Search for the cell housing the specified text and yield its [X, Y] center coordinate. 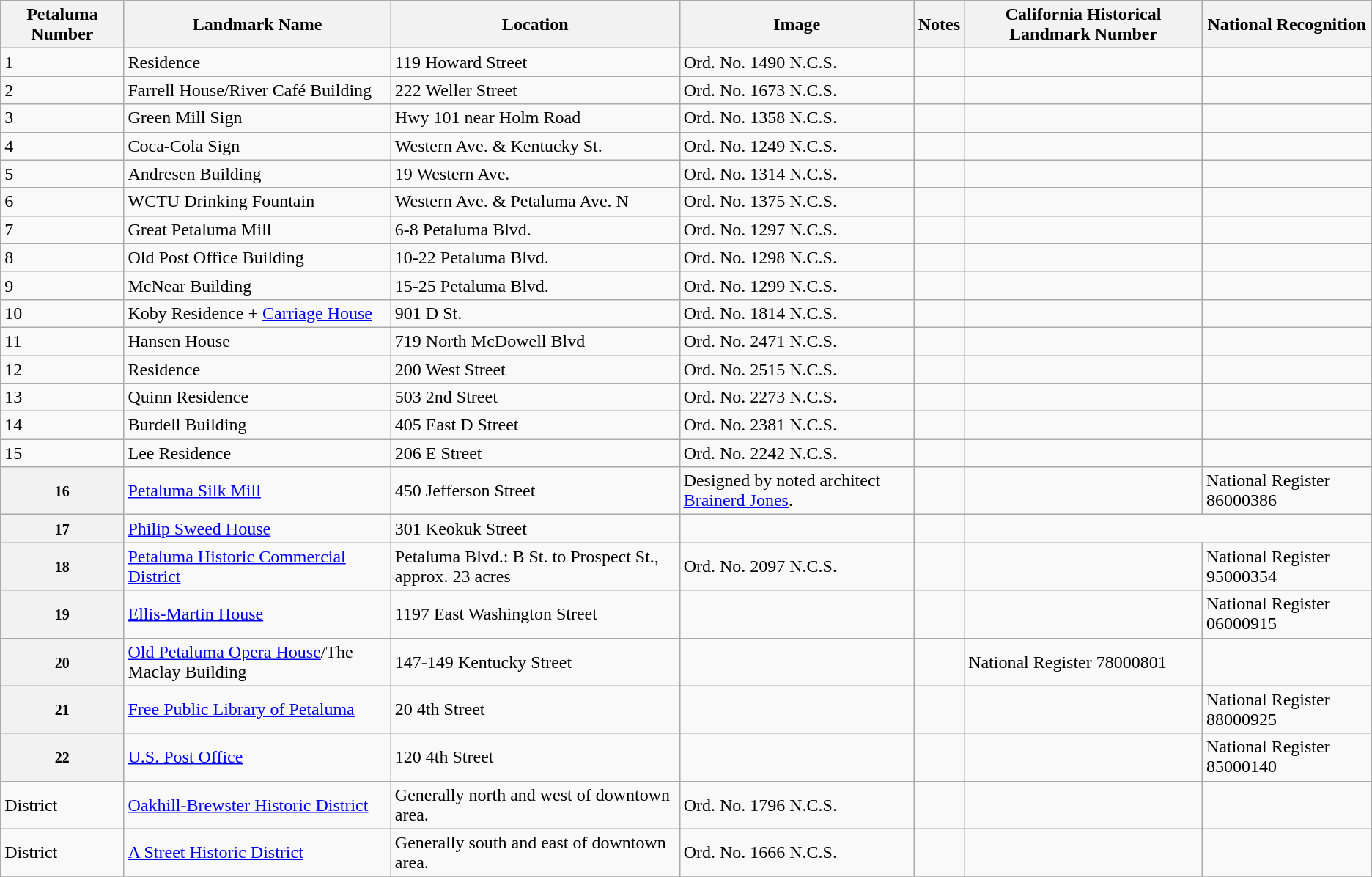
McNear Building [257, 285]
1 [62, 62]
20 [62, 661]
21 [62, 710]
301 Keokuk Street [535, 529]
Philip Sweed House [257, 529]
Ord. No. 1375 N.C.S. [797, 202]
15-25 Petaluma Blvd. [535, 285]
Ord. No. 2242 N.C.S. [797, 453]
Old Post Office Building [257, 257]
6-8 Petaluma Blvd. [535, 230]
Ord. No. 1299 N.C.S. [797, 285]
Petaluma Blvd.: B St. to Prospect St., approx. 23 acres [535, 566]
15 [62, 453]
Petaluma Number [62, 25]
Old Petaluma Opera House/The Maclay Building [257, 661]
Farrell House/River Café Building [257, 90]
Landmark Name [257, 25]
Ord. No. 1358 N.C.S. [797, 118]
119 Howard Street [535, 62]
147-149 Kentucky Street [535, 661]
Ord. No. 2515 N.C.S. [797, 369]
Ord. No. 1490 N.C.S. [797, 62]
8 [62, 257]
719 North McDowell Blvd [535, 341]
Ord. No. 1666 N.C.S. [797, 852]
Ord. No. 2097 N.C.S. [797, 566]
2 [62, 90]
Ord. No. 1297 N.C.S. [797, 230]
4 [62, 146]
11 [62, 341]
National Recognition [1287, 25]
National Register 95000354 [1287, 566]
Ord. No. 1673 N.C.S. [797, 90]
Generally north and west of downtown area. [535, 805]
California Historical Landmark Number [1083, 25]
405 East D Street [535, 425]
3 [62, 118]
Coca-Cola Sign [257, 146]
19 [62, 614]
Andresen Building [257, 174]
Petaluma Silk Mill [257, 491]
Image [797, 25]
Quinn Residence [257, 397]
Koby Residence + Carriage House [257, 313]
12 [62, 369]
Ord. No. 1814 N.C.S. [797, 313]
18 [62, 566]
U.S. Post Office [257, 757]
Ord. No. 2273 N.C.S. [797, 397]
Ord. No. 2381 N.C.S. [797, 425]
222 Weller Street [535, 90]
503 2nd Street [535, 397]
200 West Street [535, 369]
9 [62, 285]
Lee Residence [257, 453]
1197 East Washington Street [535, 614]
Petaluma Historic Commercial District [257, 566]
Oakhill-Brewster Historic District [257, 805]
National Register 88000925 [1287, 710]
Ellis-Martin House [257, 614]
13 [62, 397]
Designed by noted architect Brainerd Jones. [797, 491]
5 [62, 174]
Location [535, 25]
450 Jefferson Street [535, 491]
Free Public Library of Petaluma [257, 710]
Notes [939, 25]
120 4th Street [535, 757]
7 [62, 230]
Western Ave. & Kentucky St. [535, 146]
Green Mill Sign [257, 118]
17 [62, 529]
National Register 06000915 [1287, 614]
901 D St. [535, 313]
Great Petaluma Mill [257, 230]
19 Western Ave. [535, 174]
WCTU Drinking Fountain [257, 202]
Ord. No. 1796 N.C.S. [797, 805]
National Register 86000386 [1287, 491]
A Street Historic District [257, 852]
20 4th Street [535, 710]
Ord. No. 1314 N.C.S. [797, 174]
14 [62, 425]
Generally south and east of downtown area. [535, 852]
10 [62, 313]
National Register 78000801 [1083, 661]
Western Ave. & Petaluma Ave. N [535, 202]
206 E Street [535, 453]
Ord. No. 2471 N.C.S. [797, 341]
Burdell Building [257, 425]
10-22 Petaluma Blvd. [535, 257]
6 [62, 202]
Ord. No. 1298 N.C.S. [797, 257]
National Register 85000140 [1287, 757]
16 [62, 491]
22 [62, 757]
Ord. No. 1249 N.C.S. [797, 146]
Hansen House [257, 341]
Hwy 101 near Holm Road [535, 118]
